For the text-containing cell, return its midpoint in [X, Y] coordinate format. 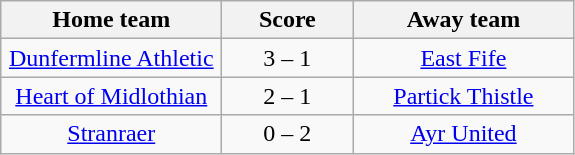
Score [288, 20]
East Fife [464, 58]
2 – 1 [288, 96]
Dunfermline Athletic [112, 58]
3 – 1 [288, 58]
0 – 2 [288, 134]
Away team [464, 20]
Home team [112, 20]
Stranraer [112, 134]
Partick Thistle [464, 96]
Heart of Midlothian [112, 96]
Ayr United [464, 134]
